Find where the given text appears and provide that cell's center as (x, y) coordinate. 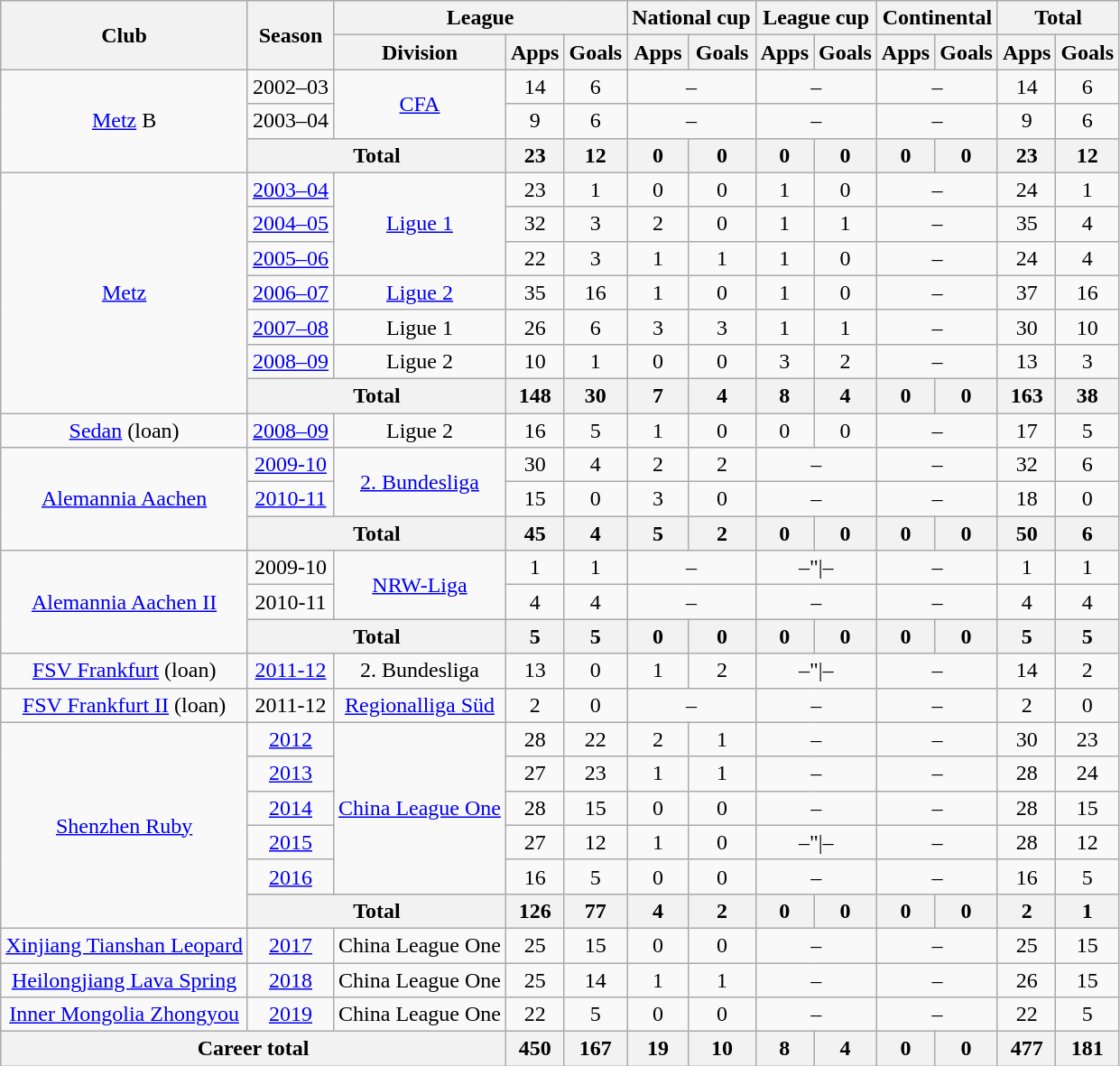
2006–07 (291, 292)
Metz B (125, 121)
2015 (291, 842)
Inner Mongolia Zhongyou (125, 1015)
Division (421, 52)
Sedan (loan) (125, 431)
Career total (254, 1049)
18 (1026, 499)
FSV Frankfurt II (loan) (125, 705)
50 (1026, 533)
Alemannia Aachen II (125, 602)
2004–05 (291, 224)
477 (1026, 1049)
450 (535, 1049)
2007–08 (291, 327)
League cup (816, 18)
Club (125, 35)
National cup (691, 18)
FSV Frankfurt (loan) (125, 671)
38 (1088, 395)
45 (535, 533)
148 (535, 395)
League (480, 18)
Season (291, 35)
Alemannia Aachen (125, 499)
19 (658, 1049)
2017 (291, 945)
17 (1026, 431)
7 (658, 395)
Metz (125, 292)
2016 (291, 876)
2002–03 (291, 87)
2018 (291, 979)
2019 (291, 1015)
167 (596, 1049)
2012 (291, 739)
181 (1088, 1049)
163 (1026, 395)
37 (1026, 292)
NRW-Liga (421, 585)
Heilongjiang Lava Spring (125, 979)
126 (535, 911)
2014 (291, 808)
2005–06 (291, 258)
CFA (421, 104)
77 (596, 911)
Shenzhen Ruby (125, 825)
Continental (937, 18)
2013 (291, 774)
Regionalliga Süd (421, 705)
Xinjiang Tianshan Leopard (125, 945)
